Output the [X, Y] coordinate of the center of the cell containing the given text.  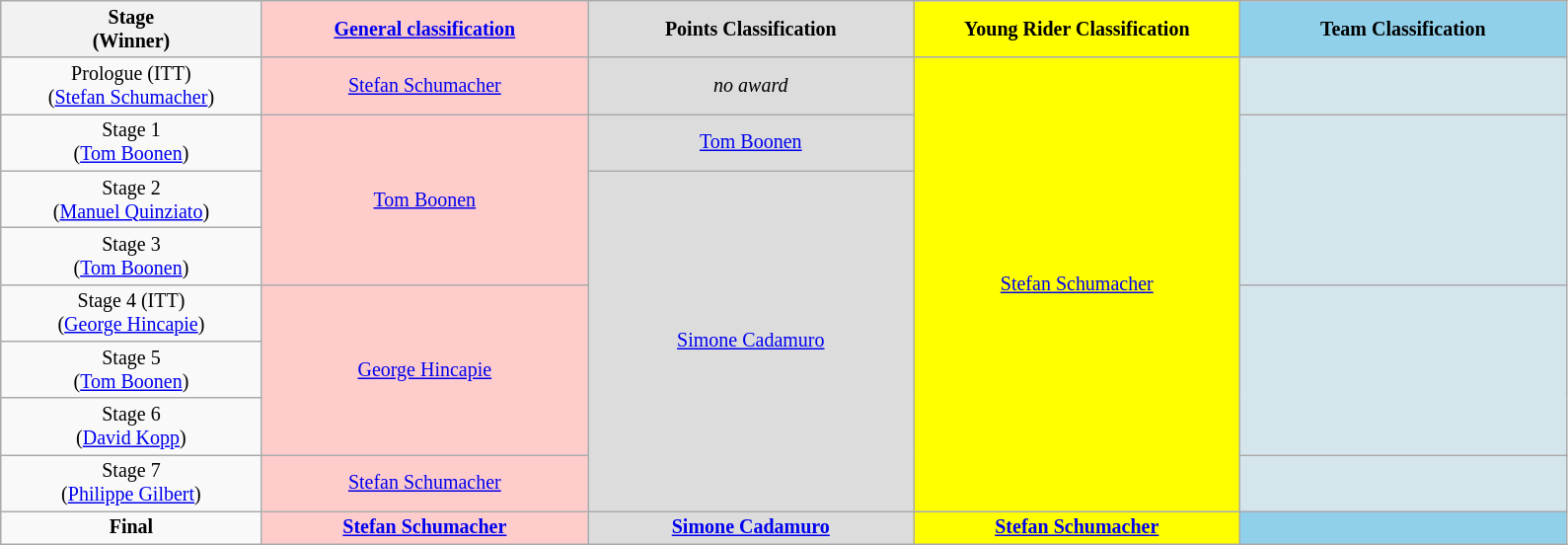
General classification [424, 30]
Stage 2 (Manuel Quinziato) [131, 199]
Stage 6 (David Kopp) [131, 427]
Stage 4 (ITT) (George Hincapie) [131, 312]
Young Rider Classification [1077, 30]
Prologue (ITT)(Stefan Schumacher) [131, 87]
George Hincapie [424, 369]
Stage 1 (Tom Boonen) [131, 142]
Stage 5 (Tom Boonen) [131, 369]
Team Classification [1403, 30]
Final [131, 527]
Stage 7 (Philippe Gilbert) [131, 484]
no award [751, 87]
Stage 3 (Tom Boonen) [131, 257]
Points Classification [751, 30]
Stage(Winner) [131, 30]
